From the cell containing the given text, extract its center point as (X, Y) coordinate. 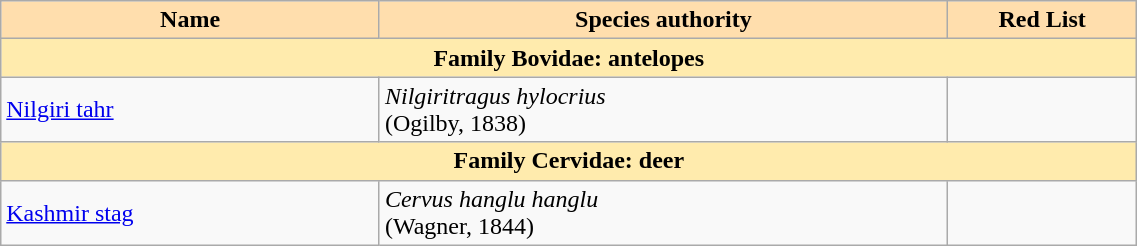
Family Bovidae: antelopes (569, 58)
Cervus hanglu hanglu(Wagner, 1844) (663, 212)
Red List (1042, 20)
Family Cervidae: deer (569, 161)
Kashmir stag (190, 212)
Nilgiri tahr (190, 110)
Species authority (663, 20)
Name (190, 20)
Nilgiritragus hylocrius(Ogilby, 1838) (663, 110)
